Provide the [x, y] coordinate of the cell's center where the given text is located.  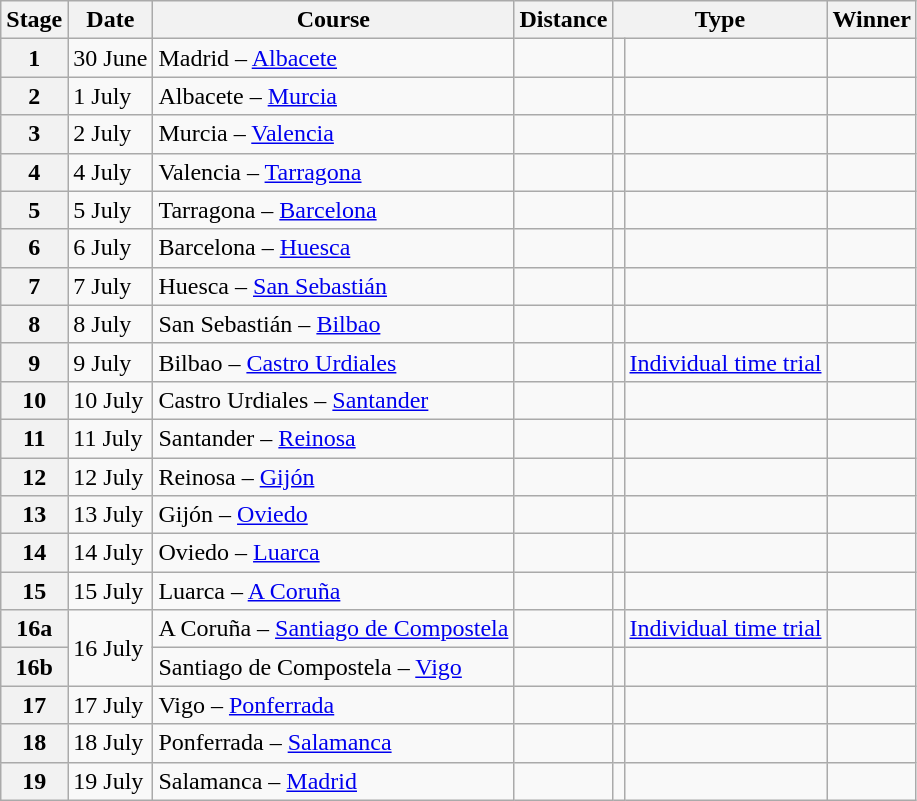
6 July [110, 248]
Winner [872, 20]
4 July [110, 172]
5 July [110, 210]
Castro Urdiales – Santander [334, 400]
Type [720, 20]
5 [34, 210]
18 July [110, 743]
10 July [110, 400]
16 July [110, 648]
Gijón – Oviedo [334, 515]
4 [34, 172]
17 [34, 705]
16b [34, 667]
Murcia – Valencia [334, 134]
17 July [110, 705]
9 [34, 362]
12 [34, 477]
Course [334, 20]
Salamanca – Madrid [334, 781]
1 July [110, 96]
9 July [110, 362]
19 [34, 781]
Stage [34, 20]
Ponferrada – Salamanca [334, 743]
11 July [110, 438]
Oviedo – Luarca [334, 553]
Vigo – Ponferrada [334, 705]
12 July [110, 477]
Albacete – Murcia [334, 96]
8 July [110, 324]
2 July [110, 134]
11 [34, 438]
Valencia – Tarragona [334, 172]
Reinosa – Gijón [334, 477]
18 [34, 743]
16a [34, 629]
13 [34, 515]
19 July [110, 781]
San Sebastián – Bilbao [334, 324]
7 July [110, 286]
3 [34, 134]
7 [34, 286]
14 [34, 553]
6 [34, 248]
Luarca – A Coruña [334, 591]
8 [34, 324]
2 [34, 96]
Distance [564, 20]
Huesca – San Sebastián [334, 286]
Santander – Reinosa [334, 438]
14 July [110, 553]
Date [110, 20]
Bilbao – Castro Urdiales [334, 362]
30 June [110, 58]
Tarragona – Barcelona [334, 210]
10 [34, 400]
Santiago de Compostela – Vigo [334, 667]
15 July [110, 591]
Barcelona – Huesca [334, 248]
A Coruña – Santiago de Compostela [334, 629]
13 July [110, 515]
1 [34, 58]
Madrid – Albacete [334, 58]
15 [34, 591]
